From the cell containing the given text, extract its center point as [X, Y] coordinate. 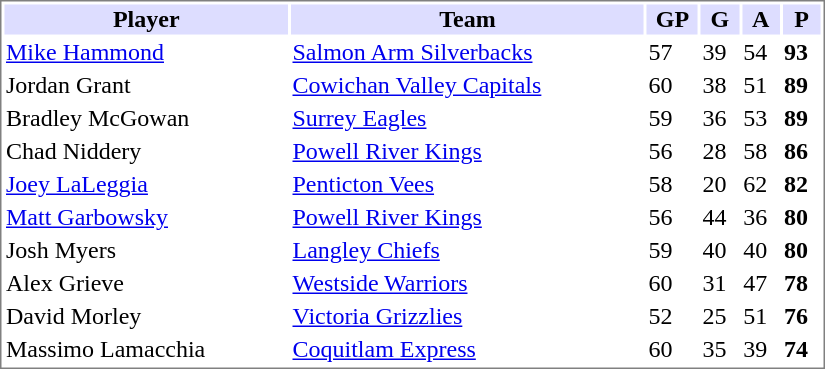
Alex Grieve [146, 283]
GP [672, 19]
25 [720, 317]
Massimo Lamacchia [146, 349]
93 [802, 53]
Matt Garbowsky [146, 217]
78 [802, 283]
31 [720, 283]
G [720, 19]
Mike Hammond [146, 53]
Chad Niddery [146, 151]
20 [720, 185]
86 [802, 151]
Westside Warriors [468, 283]
David Morley [146, 317]
74 [802, 349]
57 [672, 53]
54 [761, 53]
Jordan Grant [146, 85]
Josh Myers [146, 251]
44 [720, 217]
62 [761, 185]
53 [761, 119]
Langley Chiefs [468, 251]
Team [468, 19]
Cowichan Valley Capitals [468, 85]
A [761, 19]
P [802, 19]
76 [802, 317]
Coquitlam Express [468, 349]
Salmon Arm Silverbacks [468, 53]
Penticton Vees [468, 185]
82 [802, 185]
Victoria Grizzlies [468, 317]
Surrey Eagles [468, 119]
Player [146, 19]
52 [672, 317]
35 [720, 349]
Bradley McGowan [146, 119]
38 [720, 85]
47 [761, 283]
Joey LaLeggia [146, 185]
28 [720, 151]
